Pinpoint the cell where the given text exists, returning its [X, Y] midpoint coordinate. 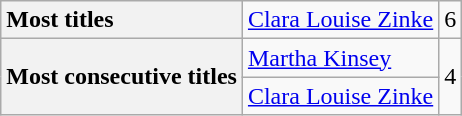
Martha Kinsey [340, 58]
4 [450, 77]
Most titles [122, 20]
6 [450, 20]
Most consecutive titles [122, 77]
